Return the [X, Y] coordinate for the center point of the cell that contains the specified text.  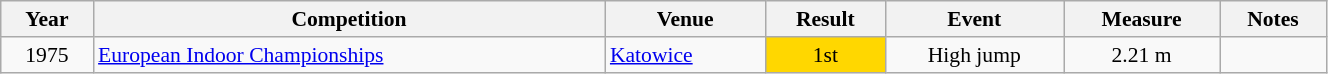
Year [47, 19]
Katowice [686, 55]
Venue [686, 19]
Result [826, 19]
European Indoor Championships [349, 55]
1975 [47, 55]
High jump [974, 55]
Competition [349, 19]
Notes [1274, 19]
2.21 m [1142, 55]
Measure [1142, 19]
1st [826, 55]
Event [974, 19]
